Capture the cell that displays the provided text and extract its (x, y) central coordinate. 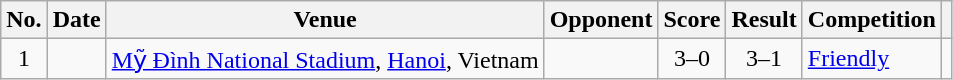
Friendly (872, 59)
Opponent (601, 20)
Competition (872, 20)
Date (76, 20)
Venue (325, 20)
Result (764, 20)
Mỹ Đình National Stadium, Hanoi, Vietnam (325, 59)
1 (24, 59)
No. (24, 20)
Score (692, 20)
3–0 (692, 59)
3–1 (764, 59)
